From the cell containing the given text, extract its center point as (X, Y) coordinate. 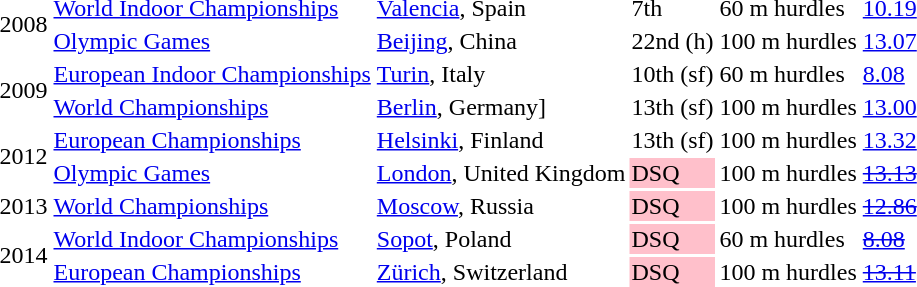
Turin, Italy (501, 74)
Moscow, Russia (501, 206)
Berlin, Germany] (501, 107)
10th (sf) (672, 74)
Sopot, Poland (501, 239)
London, United Kingdom (501, 173)
World Indoor Championships (212, 239)
European Indoor Championships (212, 74)
Beijing, China (501, 41)
22nd (h) (672, 41)
Zürich, Switzerland (501, 272)
Helsinki, Finland (501, 140)
